For the text-containing cell, return its midpoint in (x, y) coordinate format. 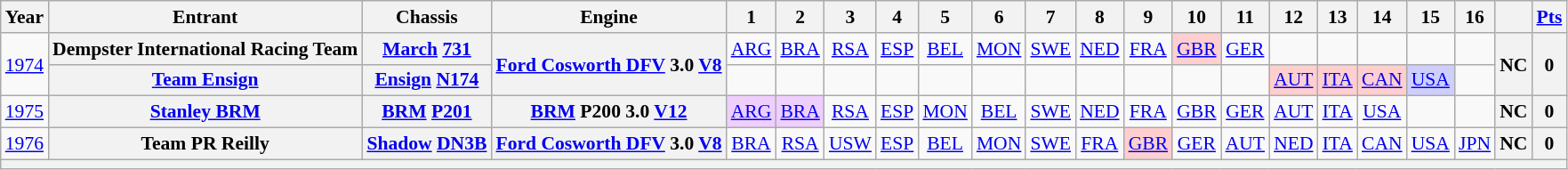
12 (1293, 17)
1975 (25, 112)
2 (800, 17)
14 (1382, 17)
Team PR Reilly (205, 144)
Ensign N174 (427, 80)
1974 (25, 64)
1 (752, 17)
9 (1149, 17)
6 (1000, 17)
Chassis (427, 17)
Stanley BRM (205, 112)
10 (1197, 17)
13 (1338, 17)
7 (1050, 17)
11 (1245, 17)
Dempster International Racing Team (205, 49)
Entrant (205, 17)
BRM P201 (427, 112)
8 (1099, 17)
15 (1430, 17)
16 (1475, 17)
USW (850, 144)
March 731 (427, 49)
Year (25, 17)
5 (945, 17)
JPN (1475, 144)
4 (897, 17)
Pts (1549, 17)
Shadow DN3B (427, 144)
1976 (25, 144)
Engine (608, 17)
BRM P200 3.0 V12 (608, 112)
Team Ensign (205, 80)
3 (850, 17)
